Return the [X, Y] coordinate for the center point of the cell that contains the specified text.  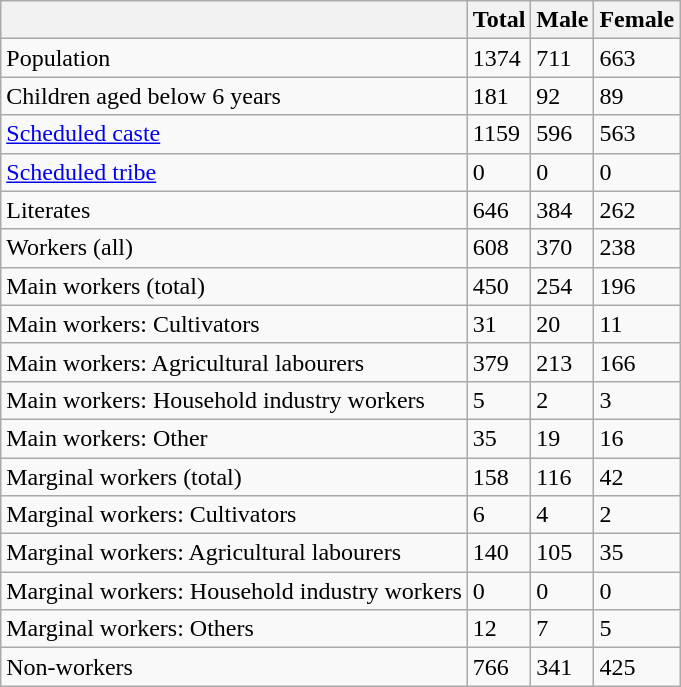
11 [637, 324]
31 [499, 324]
166 [637, 362]
Non-workers [234, 667]
16 [637, 438]
Marginal workers (total) [234, 477]
42 [637, 477]
Marginal workers: Agricultural labourers [234, 553]
6 [499, 515]
1374 [499, 58]
646 [499, 210]
213 [562, 362]
Main workers: Household industry workers [234, 400]
116 [562, 477]
370 [562, 248]
Main workers: Other [234, 438]
Scheduled caste [234, 134]
379 [499, 362]
158 [499, 477]
425 [637, 667]
341 [562, 667]
89 [637, 96]
12 [499, 629]
Total [499, 20]
608 [499, 248]
Marginal workers: Household industry workers [234, 591]
Population [234, 58]
19 [562, 438]
Marginal workers: Others [234, 629]
254 [562, 286]
563 [637, 134]
3 [637, 400]
20 [562, 324]
Main workers: Cultivators [234, 324]
Children aged below 6 years [234, 96]
196 [637, 286]
663 [637, 58]
450 [499, 286]
140 [499, 553]
238 [637, 248]
Workers (all) [234, 248]
181 [499, 96]
596 [562, 134]
384 [562, 210]
Male [562, 20]
Marginal workers: Cultivators [234, 515]
Main workers: Agricultural labourers [234, 362]
1159 [499, 134]
Literates [234, 210]
Main workers (total) [234, 286]
105 [562, 553]
Female [637, 20]
92 [562, 96]
711 [562, 58]
7 [562, 629]
Scheduled tribe [234, 172]
766 [499, 667]
262 [637, 210]
4 [562, 515]
